Identify which cell holds the provided text, then report its [X, Y] central coordinate. 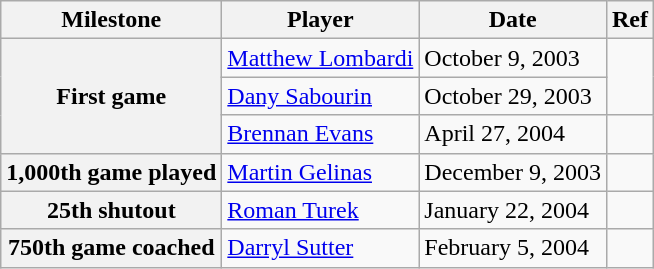
Milestone [112, 20]
750th game coached [112, 248]
Brennan Evans [320, 134]
Roman Turek [320, 210]
Martin Gelinas [320, 172]
October 29, 2003 [513, 96]
Darryl Sutter [320, 248]
25th shutout [112, 210]
October 9, 2003 [513, 58]
Player [320, 20]
Date [513, 20]
January 22, 2004 [513, 210]
December 9, 2003 [513, 172]
Ref [630, 20]
Matthew Lombardi [320, 58]
February 5, 2004 [513, 248]
1,000th game played [112, 172]
First game [112, 96]
Dany Sabourin [320, 96]
April 27, 2004 [513, 134]
